Scan for the cell matching the given text and deliver its [X, Y] coordinate at center. 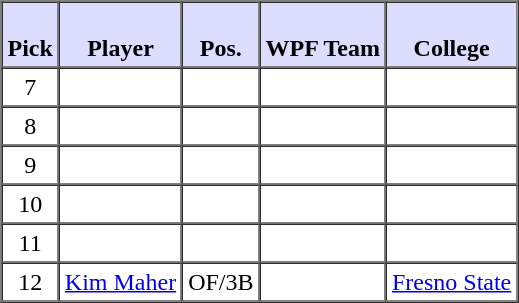
Pick [30, 35]
Player [120, 35]
8 [30, 126]
College [452, 35]
9 [30, 166]
Fresno State [452, 282]
OF/3B [220, 282]
12 [30, 282]
7 [30, 88]
WPF Team [323, 35]
Pos. [220, 35]
Kim Maher [120, 282]
11 [30, 244]
10 [30, 204]
